From the cell containing the given text, extract its center point as (X, Y) coordinate. 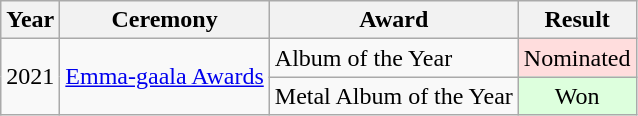
Nominated (577, 58)
Won (577, 96)
2021 (30, 77)
Album of the Year (394, 58)
Result (577, 20)
Emma-gaala Awards (164, 77)
Award (394, 20)
Ceremony (164, 20)
Year (30, 20)
Metal Album of the Year (394, 96)
